Capture the cell that displays the provided text and extract its (X, Y) central coordinate. 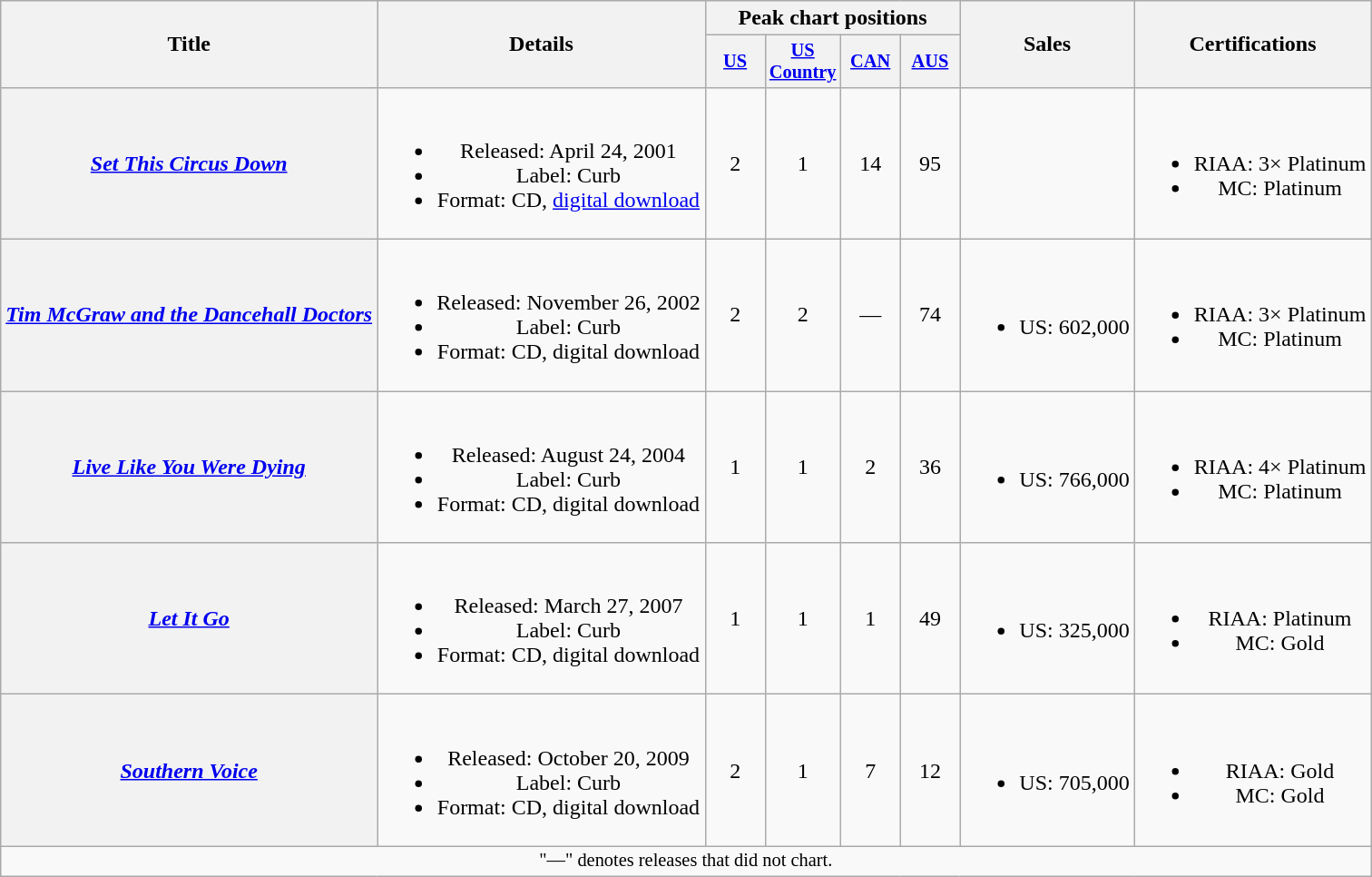
RIAA: GoldMC: Gold (1252, 770)
Released: March 27, 2007Label: CurbFormat: CD, digital download (542, 619)
Southern Voice (189, 770)
Released: November 26, 2002Label: CurbFormat: CD, digital download (542, 316)
AUS (930, 62)
Sales (1047, 44)
US: 602,000 (1047, 316)
14 (870, 163)
74 (930, 316)
95 (930, 163)
US: 705,000 (1047, 770)
Certifications (1252, 44)
— (870, 316)
US: 325,000 (1047, 619)
Details (542, 44)
Set This Circus Down (189, 163)
Released: October 20, 2009Label: CurbFormat: CD, digital download (542, 770)
49 (930, 619)
Released: April 24, 2001Label: CurbFormat: CD, digital download (542, 163)
RIAA: 4× PlatinumMC: Platinum (1252, 467)
Live Like You Were Dying (189, 467)
Tim McGraw and the Dancehall Doctors (189, 316)
7 (870, 770)
RIAA: PlatinumMC: Gold (1252, 619)
US (735, 62)
Let It Go (189, 619)
CAN (870, 62)
36 (930, 467)
Peak chart positions (833, 18)
Released: August 24, 2004Label: CurbFormat: CD, digital download (542, 467)
"—" denotes releases that did not chart. (686, 862)
US: 766,000 (1047, 467)
USCountry (802, 62)
Title (189, 44)
12 (930, 770)
